From the cell containing the given text, extract its center point as (x, y) coordinate. 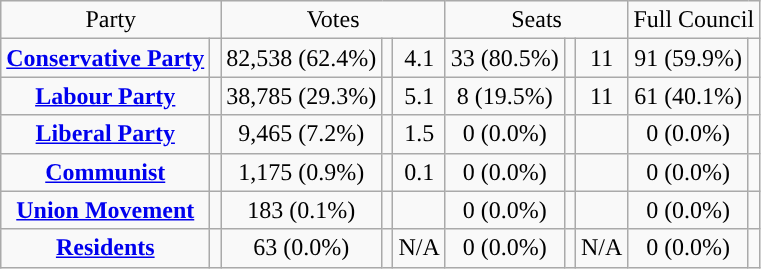
82,538 (62.4%) (302, 58)
38,785 (29.3%) (302, 96)
1.5 (419, 134)
Votes (334, 20)
Conservative Party (106, 58)
4.1 (419, 58)
Seats (536, 20)
63 (0.0%) (302, 248)
Communist (106, 172)
1,175 (0.9%) (302, 172)
91 (59.9%) (688, 58)
Party (111, 20)
0.1 (419, 172)
9,465 (7.2%) (302, 134)
Full Council (694, 20)
Labour Party (106, 96)
Union Movement (106, 210)
33 (80.5%) (504, 58)
183 (0.1%) (302, 210)
5.1 (419, 96)
61 (40.1%) (688, 96)
Liberal Party (106, 134)
8 (19.5%) (504, 96)
Residents (106, 248)
